Capture the cell that displays the provided text and extract its [X, Y] central coordinate. 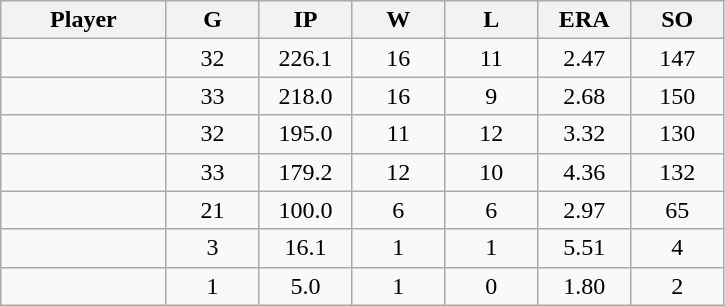
4 [678, 248]
5.51 [584, 248]
1.80 [584, 286]
2.97 [584, 210]
W [398, 20]
3 [212, 248]
147 [678, 58]
150 [678, 96]
226.1 [306, 58]
100.0 [306, 210]
10 [492, 172]
ERA [584, 20]
SO [678, 20]
9 [492, 96]
IP [306, 20]
Player [84, 20]
3.32 [584, 134]
218.0 [306, 96]
21 [212, 210]
65 [678, 210]
132 [678, 172]
195.0 [306, 134]
G [212, 20]
L [492, 20]
2.68 [584, 96]
130 [678, 134]
179.2 [306, 172]
16.1 [306, 248]
5.0 [306, 286]
0 [492, 286]
2.47 [584, 58]
4.36 [584, 172]
2 [678, 286]
